Locate the cell with the specified text and output its [x, y] center coordinate. 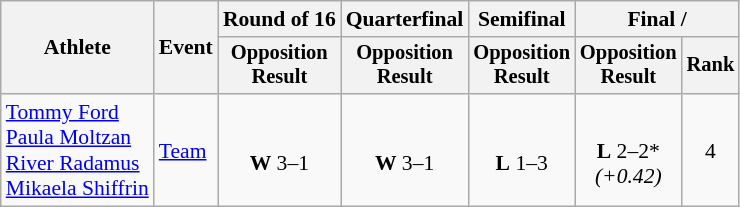
Event [186, 48]
L 1–3 [522, 150]
Tommy FordPaula MoltzanRiver RadamusMikaela Shiffrin [78, 150]
Semifinal [522, 19]
Athlete [78, 48]
Quarterfinal [405, 19]
Team [186, 150]
Round of 16 [280, 19]
Final / [657, 19]
4 [711, 150]
L 2–2*(+0.42) [628, 150]
Rank [711, 66]
